Locate the cell with the specified text and output its [X, Y] center coordinate. 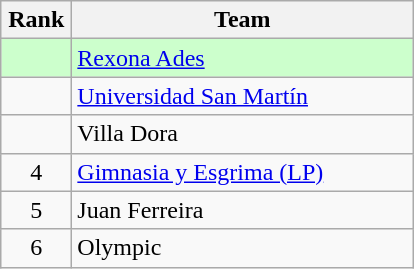
Gimnasia y Esgrima (LP) [242, 172]
Rexona Ades [242, 58]
Rank [36, 20]
Team [242, 20]
Universidad San Martín [242, 96]
5 [36, 210]
Olympic [242, 248]
Juan Ferreira [242, 210]
Villa Dora [242, 134]
4 [36, 172]
6 [36, 248]
